Pinpoint the cell where the given text exists, returning its (x, y) midpoint coordinate. 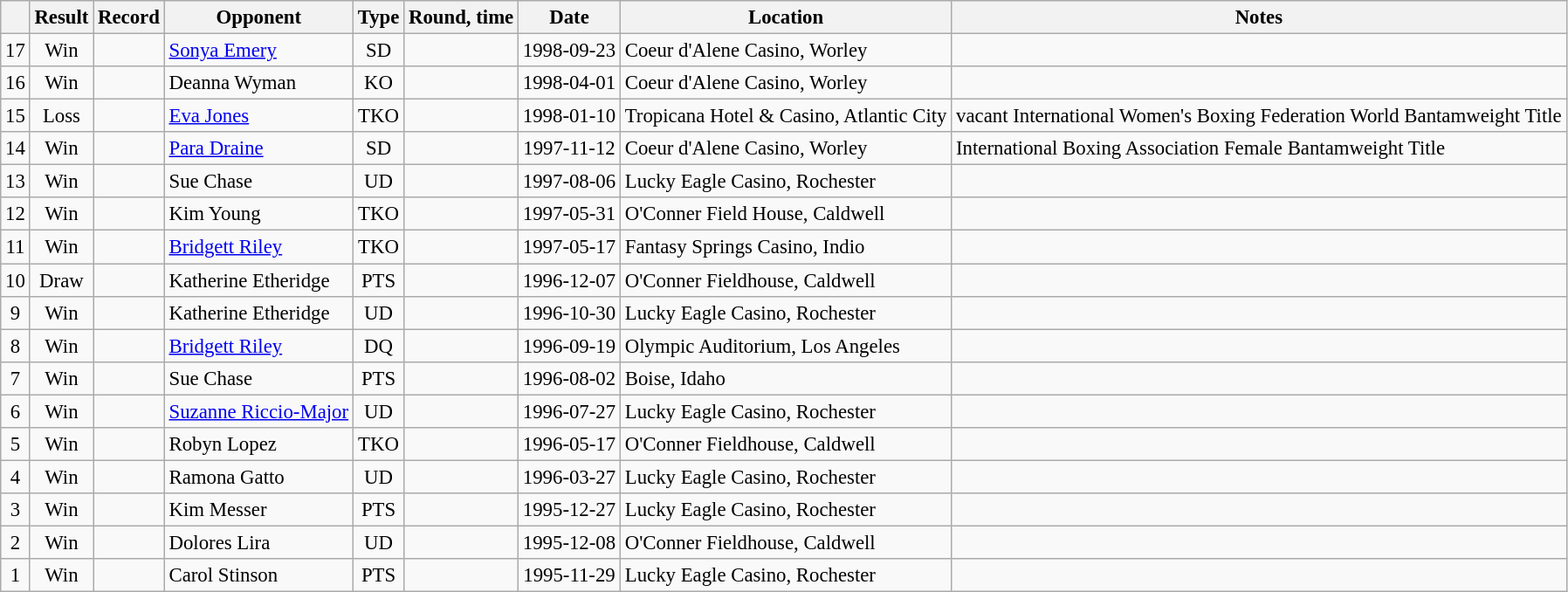
1995-12-27 (569, 510)
International Boxing Association Female Bantamweight Title (1259, 148)
1995-12-08 (569, 542)
Suzanne Riccio-Major (258, 411)
Dolores Lira (258, 542)
1996-10-30 (569, 313)
1996-07-27 (569, 411)
O'Conner Field House, Caldwell (786, 214)
1996-09-19 (569, 346)
Round, time (461, 17)
1 (16, 575)
Sonya Emery (258, 51)
10 (16, 280)
vacant International Women's Boxing Federation World Bantamweight Title (1259, 116)
Deanna Wyman (258, 83)
13 (16, 182)
Kim Young (258, 214)
Record (129, 17)
8 (16, 346)
Opponent (258, 17)
9 (16, 313)
17 (16, 51)
1997-08-06 (569, 182)
KO (378, 83)
Ramona Gatto (258, 477)
7 (16, 378)
Notes (1259, 17)
Fantasy Springs Casino, Indio (786, 247)
1996-03-27 (569, 477)
Location (786, 17)
4 (16, 477)
1998-04-01 (569, 83)
14 (16, 148)
1996-05-17 (569, 444)
Olympic Auditorium, Los Angeles (786, 346)
Type (378, 17)
1998-09-23 (569, 51)
1997-05-17 (569, 247)
16 (16, 83)
Tropicana Hotel & Casino, Atlantic City (786, 116)
1997-05-31 (569, 214)
1996-12-07 (569, 280)
12 (16, 214)
2 (16, 542)
1997-11-12 (569, 148)
1998-01-10 (569, 116)
6 (16, 411)
Eva Jones (258, 116)
Result (61, 17)
Robyn Lopez (258, 444)
DQ (378, 346)
Kim Messer (258, 510)
Loss (61, 116)
5 (16, 444)
15 (16, 116)
1996-08-02 (569, 378)
3 (16, 510)
Date (569, 17)
Boise, Idaho (786, 378)
Draw (61, 280)
Para Draine (258, 148)
1995-11-29 (569, 575)
Carol Stinson (258, 575)
11 (16, 247)
